Provide the [x, y] coordinate of the cell's center where the given text is located.  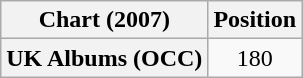
UK Albums (OCC) [104, 58]
Position [255, 20]
180 [255, 58]
Chart (2007) [104, 20]
